Search for the cell housing the specified text and yield its (X, Y) center coordinate. 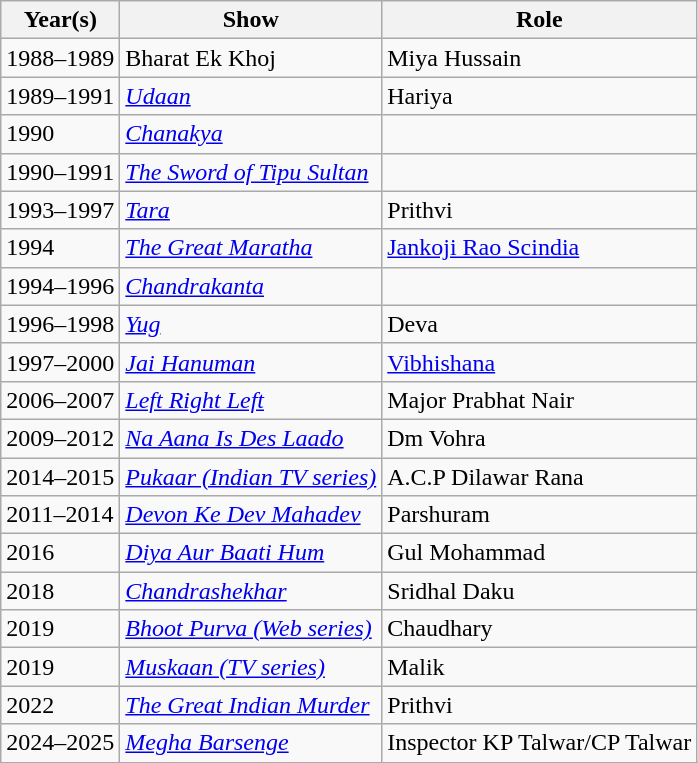
Gul Mohammad (540, 553)
Dm Vohra (540, 438)
2024–2025 (60, 743)
Chaudhary (540, 629)
The Great Indian Murder (251, 705)
Na Aana Is Des Laado (251, 438)
The Sword of Tipu Sultan (251, 172)
Parshuram (540, 515)
Jankoji Rao Scindia (540, 248)
Bhoot Purva (Web series) (251, 629)
Jai Hanuman (251, 362)
2014–2015 (60, 477)
1990 (60, 134)
2009–2012 (60, 438)
2011–2014 (60, 515)
1993–1997 (60, 210)
1994 (60, 248)
The Great Maratha (251, 248)
Year(s) (60, 20)
Chandrakanta (251, 286)
Hariya (540, 96)
Bharat Ek Khoj (251, 58)
Miya Hussain (540, 58)
A.C.P Dilawar Rana (540, 477)
2016 (60, 553)
Megha Barsenge (251, 743)
Inspector KP Talwar/CP Talwar (540, 743)
2022 (60, 705)
2018 (60, 591)
1997–2000 (60, 362)
Devon Ke Dev Mahadev (251, 515)
Sridhal Daku (540, 591)
1996–1998 (60, 324)
Deva (540, 324)
2006–2007 (60, 400)
1988–1989 (60, 58)
Tara (251, 210)
Udaan (251, 96)
Major Prabhat Nair (540, 400)
Chandrashekhar (251, 591)
Show (251, 20)
1990–1991 (60, 172)
Muskaan (TV series) (251, 667)
1994–1996 (60, 286)
Pukaar (Indian TV series) (251, 477)
Chanakya (251, 134)
Diya Aur Baati Hum (251, 553)
Malik (540, 667)
1989–1991 (60, 96)
Yug (251, 324)
Role (540, 20)
Vibhishana (540, 362)
Left Right Left (251, 400)
